Detect which cell encompasses the target text, then output its [X, Y] center coordinate. 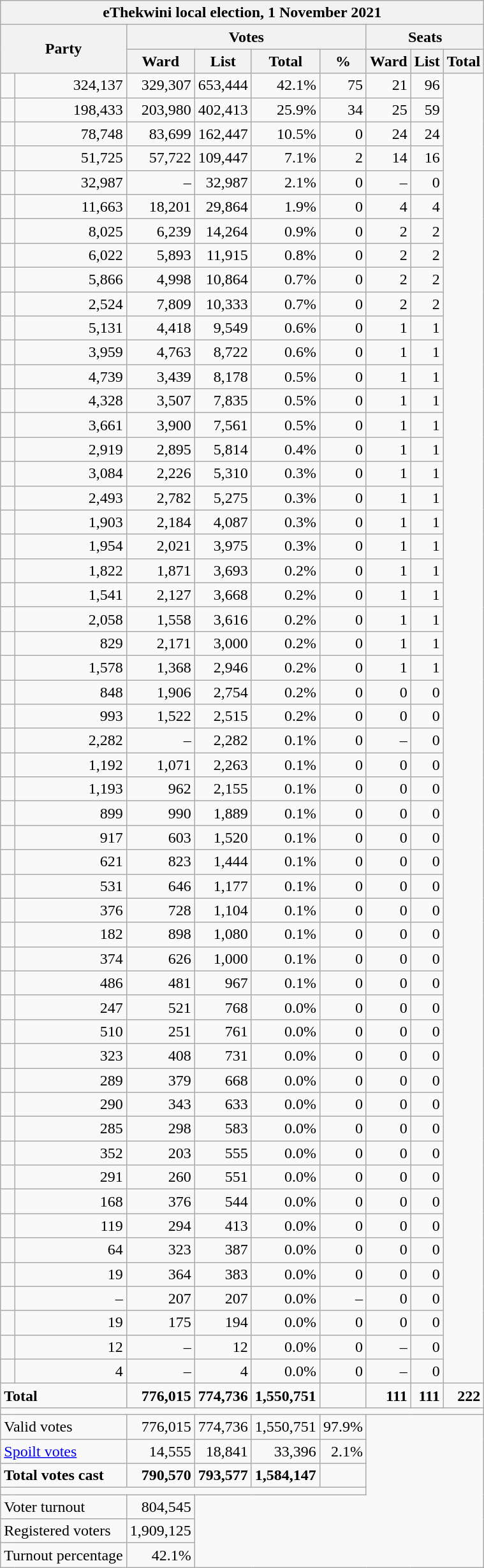
728 [161, 910]
3,975 [223, 546]
967 [223, 983]
18,201 [161, 207]
59 [427, 110]
182 [70, 934]
4,418 [161, 328]
eThekwini local election, 1 November 2021 [242, 13]
1,177 [223, 886]
33,396 [286, 1451]
848 [70, 692]
11,663 [70, 207]
75 [343, 85]
2,171 [161, 643]
Votes [246, 37]
993 [70, 716]
10,864 [223, 279]
823 [161, 862]
34 [343, 110]
790,570 [161, 1476]
298 [161, 1129]
917 [70, 838]
2,782 [161, 498]
162,447 [223, 134]
7,809 [161, 304]
3,507 [161, 401]
1,871 [161, 570]
21 [388, 85]
481 [161, 983]
510 [70, 1031]
97.9% [343, 1426]
3,661 [70, 425]
962 [161, 789]
2,155 [223, 789]
379 [161, 1080]
Turnout percentage [64, 1555]
343 [161, 1105]
285 [70, 1129]
621 [70, 862]
1,104 [223, 910]
1,193 [70, 789]
329,307 [161, 85]
374 [70, 959]
2,919 [70, 449]
2,515 [223, 716]
194 [223, 1323]
3,693 [223, 570]
8,178 [223, 377]
5,131 [70, 328]
761 [223, 1031]
1.9% [286, 207]
1,906 [161, 692]
2,184 [161, 522]
626 [161, 959]
5,893 [161, 255]
804,545 [161, 1507]
5,866 [70, 279]
0.4% [286, 449]
2,058 [70, 619]
18,841 [223, 1451]
78,748 [70, 134]
4,739 [70, 377]
1,822 [70, 570]
1,578 [70, 667]
2,493 [70, 498]
531 [70, 886]
25 [388, 110]
Seats [425, 37]
829 [70, 643]
324,137 [70, 85]
383 [223, 1274]
251 [161, 1031]
583 [223, 1129]
1,584,147 [286, 1476]
10,333 [223, 304]
203 [161, 1153]
1,520 [223, 838]
14,264 [223, 231]
3,084 [70, 474]
0.9% [286, 231]
51,725 [70, 158]
364 [161, 1274]
57,722 [161, 158]
1,071 [161, 765]
7,835 [223, 401]
1,954 [70, 546]
793,577 [223, 1476]
2,226 [161, 474]
3,959 [70, 352]
6,239 [161, 231]
1,889 [223, 813]
203,980 [161, 110]
2,895 [161, 449]
5,814 [223, 449]
899 [70, 813]
175 [161, 1323]
168 [70, 1201]
8,025 [70, 231]
555 [223, 1153]
2,021 [161, 546]
Registered voters [64, 1531]
603 [161, 838]
Total votes cast [64, 1476]
768 [223, 1007]
10.5% [286, 134]
247 [70, 1007]
653,444 [223, 85]
387 [223, 1250]
7,561 [223, 425]
0.8% [286, 255]
2,524 [70, 304]
Spoilt votes [64, 1451]
1,522 [161, 716]
521 [161, 1007]
222 [464, 1395]
83,699 [161, 134]
198,433 [70, 110]
990 [161, 813]
1,368 [161, 667]
1,444 [223, 862]
352 [70, 1153]
1,903 [70, 522]
731 [223, 1056]
25.9% [286, 110]
5,310 [223, 474]
2,946 [223, 667]
3,900 [161, 425]
64 [70, 1250]
% [343, 61]
544 [223, 1201]
Party [64, 49]
6,022 [70, 255]
11,915 [223, 255]
4,328 [70, 401]
289 [70, 1080]
4,763 [161, 352]
29,864 [223, 207]
3,000 [223, 643]
1,909,125 [161, 1531]
2,754 [223, 692]
1,541 [70, 595]
291 [70, 1177]
633 [223, 1105]
14 [388, 158]
1,192 [70, 765]
486 [70, 983]
402,413 [223, 110]
668 [223, 1080]
109,447 [223, 158]
3,668 [223, 595]
2,263 [223, 765]
8,722 [223, 352]
96 [427, 85]
Valid votes [64, 1426]
5,275 [223, 498]
408 [161, 1056]
16 [427, 158]
413 [223, 1226]
898 [161, 934]
9,549 [223, 328]
3,616 [223, 619]
260 [161, 1177]
646 [161, 886]
7.1% [286, 158]
4,087 [223, 522]
294 [161, 1226]
1,558 [161, 619]
14,555 [161, 1451]
1,080 [223, 934]
3,439 [161, 377]
2,127 [161, 595]
290 [70, 1105]
1,000 [223, 959]
551 [223, 1177]
Voter turnout [64, 1507]
4,998 [161, 279]
119 [70, 1226]
